Scan for the cell matching the given text and deliver its [X, Y] coordinate at center. 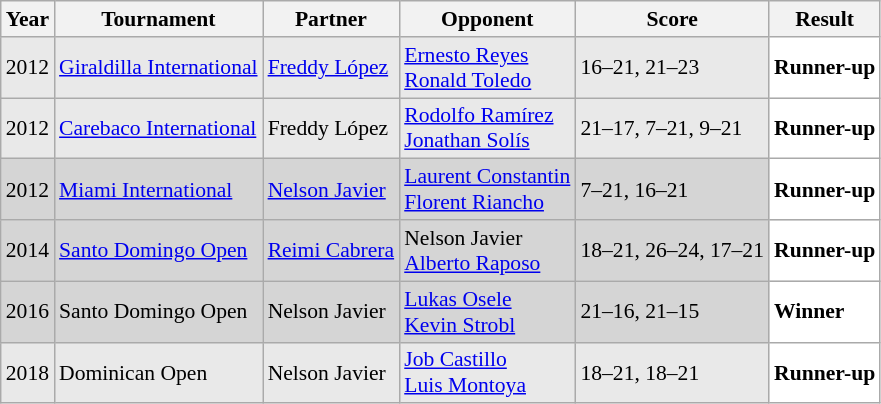
Opponent [487, 19]
18–21, 18–21 [672, 372]
Winner [824, 312]
Job Castillo Luis Montoya [487, 372]
2018 [28, 372]
7–21, 16–21 [672, 190]
2016 [28, 312]
21–17, 7–21, 9–21 [672, 128]
2014 [28, 250]
21–16, 21–15 [672, 312]
Laurent Constantin Florent Riancho [487, 190]
Ernesto Reyes Ronald Toledo [487, 68]
Rodolfo Ramírez Jonathan Solís [487, 128]
Result [824, 19]
Nelson Javier Alberto Raposo [487, 250]
18–21, 26–24, 17–21 [672, 250]
Score [672, 19]
Tournament [158, 19]
Carebaco International [158, 128]
Giraldilla International [158, 68]
Year [28, 19]
Partner [332, 19]
Lukas Osele Kevin Strobl [487, 312]
16–21, 21–23 [672, 68]
Dominican Open [158, 372]
Reimi Cabrera [332, 250]
Miami International [158, 190]
